Detect which cell encompasses the target text, then output its [X, Y] center coordinate. 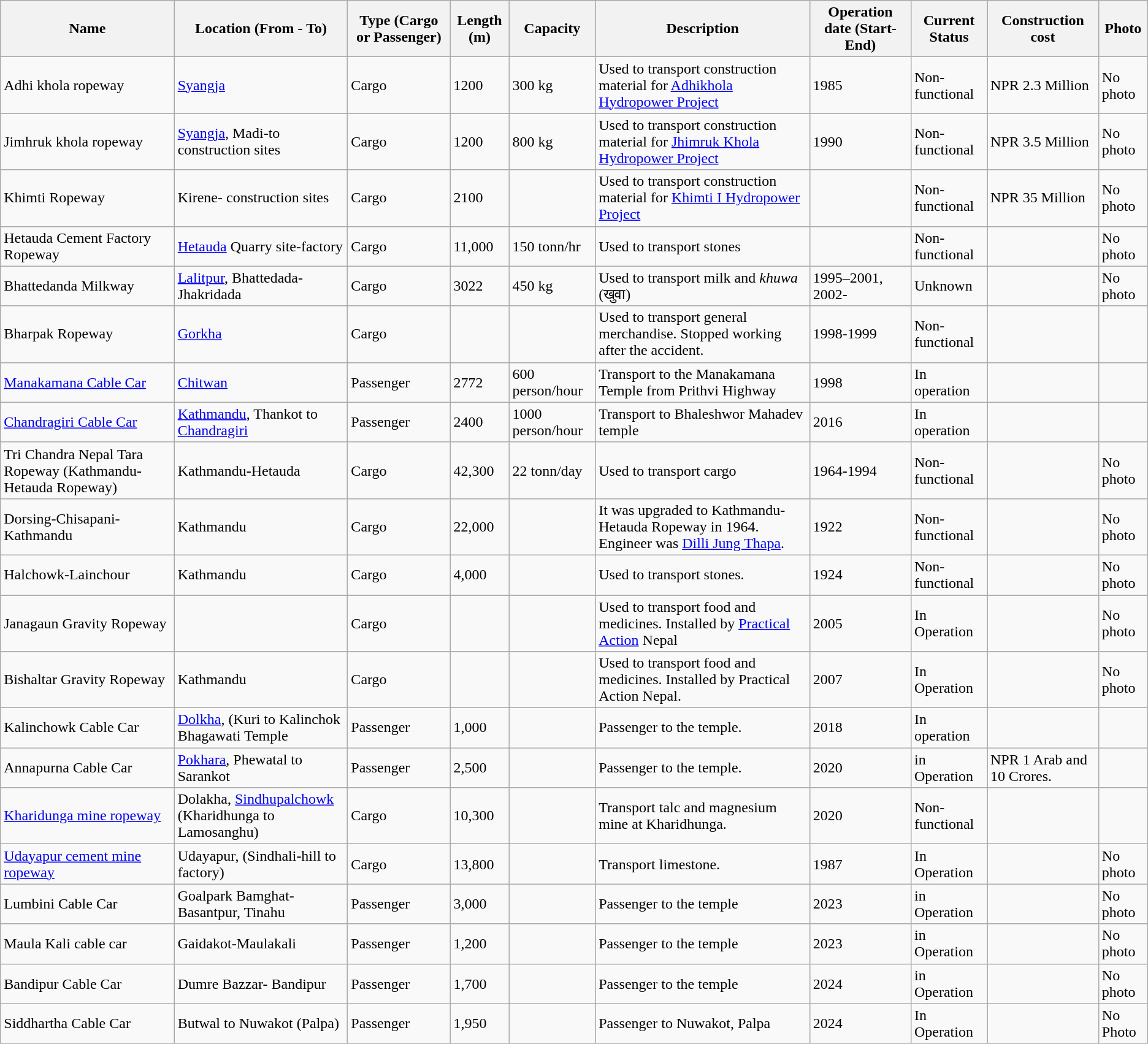
1990 [860, 142]
Operation date (Start-End) [860, 29]
Length (m) [480, 29]
Janagaun Gravity Ropeway [87, 623]
Used to transport milk and khuwa (खुवा) [703, 286]
Gaidakot-Maulakali [261, 944]
Gorkha [261, 334]
3022 [480, 286]
Description [703, 29]
It was upgraded to Kathmandu-Hetauda Ropeway in 1964. Engineer was Dilli Jung Thapa. [703, 527]
Type (Cargo or Passenger) [399, 29]
1964-1994 [860, 470]
Used to transport cargo [703, 470]
NPR 35 Million [1043, 198]
Udayapur, (Sindhali-hill to factory) [261, 864]
Hetauda Quarry site-factory [261, 246]
Hetauda Cement Factory Ropeway [87, 246]
Transport limestone. [703, 864]
Used to transport construction material for Khimti I Hydropower Project [703, 198]
NPR 3.5 Million [1043, 142]
2772 [480, 383]
22 tonn/day [552, 470]
NPR 2.3 Million [1043, 85]
Butwal to Nuwakot (Palpa) [261, 1024]
Bishaltar Gravity Ropeway [87, 680]
Used to transport construction material for Adhikhola Hydropower Project [703, 85]
Dumre Bazzar- Bandipur [261, 983]
Adhi khola ropeway [87, 85]
2018 [860, 728]
Dolakha, Sindhupalchowk (Kharidhunga to Lamosanghu) [261, 816]
13,800 [480, 864]
Transport to the Manakamana Temple from Prithvi Highway [703, 383]
42,300 [480, 470]
Manakamana Cable Car [87, 383]
Khimti Ropeway [87, 198]
Syangja, Madi-to construction sites [261, 142]
Dorsing-Chisapani-Kathmandu [87, 527]
11,000 [480, 246]
Kathmandu, Thankot to Chandragiri [261, 422]
2007 [860, 680]
1922 [860, 527]
Annapurna Cable Car [87, 768]
Lalitpur, Bhattedada-Jhakridada [261, 286]
2400 [480, 422]
1,000 [480, 728]
2005 [860, 623]
Bharpak Ropeway [87, 334]
Siddhartha Cable Car [87, 1024]
1985 [860, 85]
4,000 [480, 575]
Construction cost [1043, 29]
Pokhara, Phewatal to Sarankot [261, 768]
Kirene- construction sites [261, 198]
300 kg [552, 85]
Kathmandu-Hetauda [261, 470]
Used to transport construction material for Jhimruk Khola Hydropower Project [703, 142]
Photo [1123, 29]
600 person/hour [552, 383]
Dolkha, (Kuri to Kalinchok Bhagawati Temple [261, 728]
Transport talc and magnesium mine at Kharidhunga. [703, 816]
Goalpark Bamghat-Basantpur, Tinahu [261, 904]
450 kg [552, 286]
Transport to Bhaleshwor Mahadev temple [703, 422]
Halchowk-Lainchour [87, 575]
10,300 [480, 816]
Tri Chandra Nepal Tara Ropeway (Kathmandu-Hetauda Ropeway) [87, 470]
Used to transport food and medicines. Installed by Practical Action Nepal. [703, 680]
Location (From - To) [261, 29]
Used to transport stones [703, 246]
Used to transport stones. [703, 575]
Chandragiri Cable Car [87, 422]
2,500 [480, 768]
1,700 [480, 983]
Kharidunga mine ropeway [87, 816]
NPR 1 Arab and 10 Crores. [1043, 768]
3,000 [480, 904]
Current Status [949, 29]
2100 [480, 198]
Udayapur cement mine ropeway [87, 864]
Name [87, 29]
Lumbini Cable Car [87, 904]
Unknown [949, 286]
Used to transport general merchandise. Stopped working after the accident. [703, 334]
Capacity [552, 29]
Bandipur Cable Car [87, 983]
Jimhruk khola ropeway [87, 142]
800 kg [552, 142]
1987 [860, 864]
1000 person/hour [552, 422]
1924 [860, 575]
22,000 [480, 527]
Syangja [261, 85]
1995–2001, 2002- [860, 286]
1,200 [480, 944]
1998 [860, 383]
Chitwan [261, 383]
2016 [860, 422]
Bhattedanda Milkway [87, 286]
No Photo [1123, 1024]
Passenger to Nuwakot, Palpa [703, 1024]
1998-1999 [860, 334]
1,950 [480, 1024]
150 tonn/hr [552, 246]
Kalinchowk Cable Car [87, 728]
Used to transport food and medicines. Installed by Practical Action Nepal [703, 623]
Maula Kali cable car [87, 944]
